Search for the cell housing the specified text and yield its [X, Y] center coordinate. 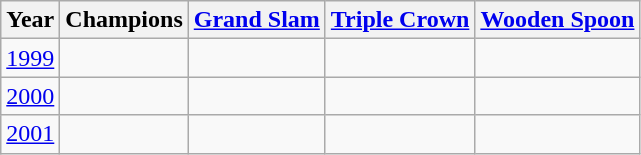
Wooden Spoon [558, 20]
Year [30, 20]
Triple Crown [400, 20]
1999 [30, 58]
2000 [30, 96]
Grand Slam [256, 20]
2001 [30, 134]
Champions [124, 20]
